Provide the (x, y) coordinate of the cell's center where the given text is located.  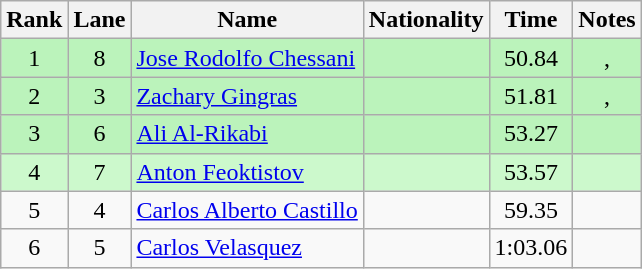
Rank (34, 20)
Time (531, 20)
Carlos Velasquez (247, 248)
7 (100, 172)
Ali Al-Rikabi (247, 134)
53.27 (531, 134)
Carlos Alberto Castillo (247, 210)
51.81 (531, 96)
Lane (100, 20)
Jose Rodolfo Chessani (247, 58)
Notes (607, 20)
53.57 (531, 172)
8 (100, 58)
Anton Feoktistov (247, 172)
Nationality (426, 20)
50.84 (531, 58)
1:03.06 (531, 248)
59.35 (531, 210)
Zachary Gingras (247, 96)
1 (34, 58)
Name (247, 20)
2 (34, 96)
